Scan for the cell matching the given text and deliver its [x, y] coordinate at center. 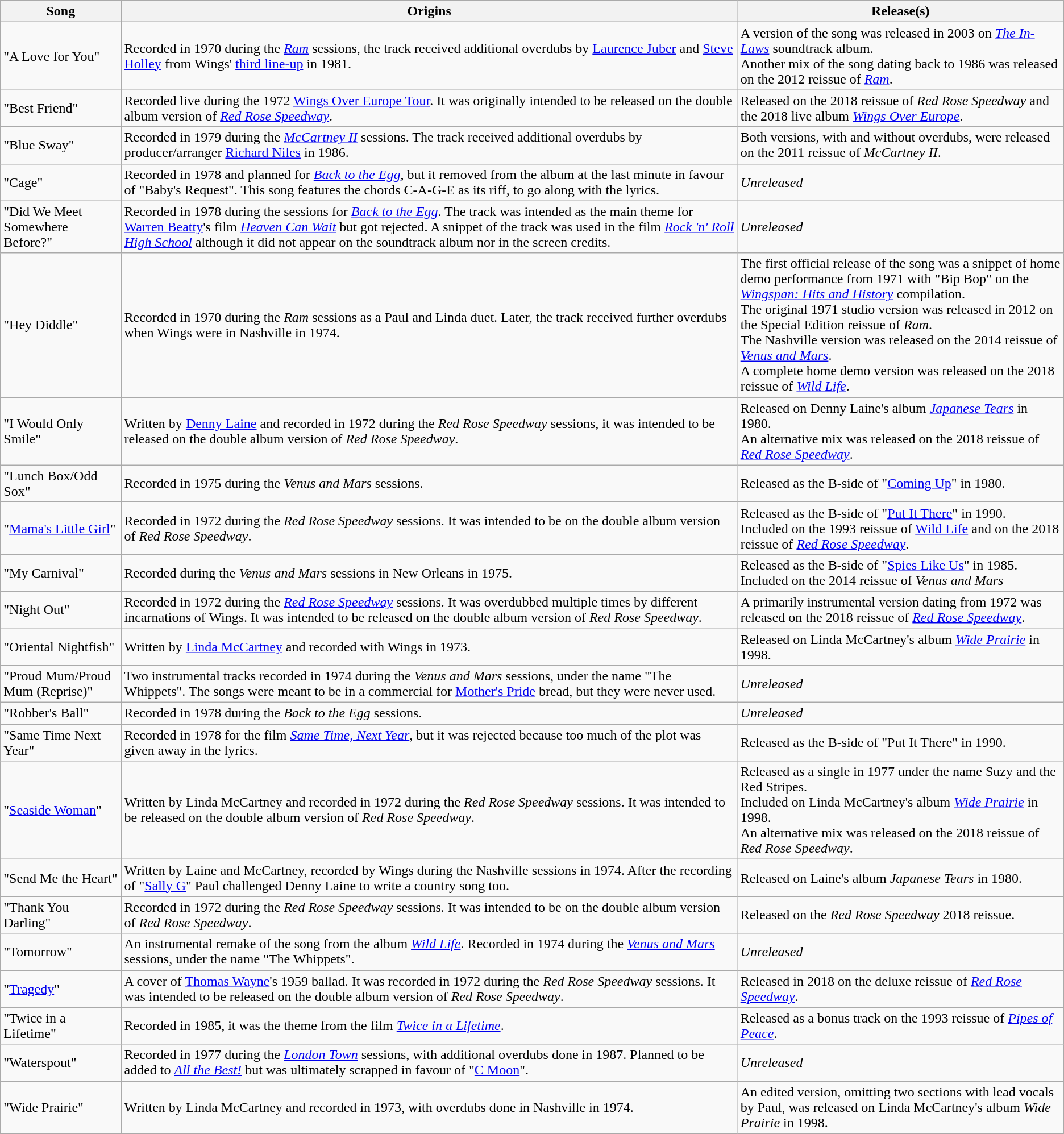
Recorded live during the 1972 Wings Over Europe Tour. It was originally intended to be released on the double album version of Red Rose Speedway. [429, 108]
Recorded during the Venus and Mars sessions in New Orleans in 1975. [429, 573]
"Mama's Little Girl" [61, 528]
"Twice in a Lifetime" [61, 1025]
"Seaside Woman" [61, 811]
Released as the B-side of "Put It There" in 1990.Included on the 1993 reissue of Wild Life and on the 2018 reissue of Red Rose Speedway. [900, 528]
Origins [429, 11]
"Thank You Darling" [61, 915]
Recorded in 1970 during the Ram sessions as a Paul and Linda duet. Later, the track received further overdubs when Wings were in Nashville in 1974. [429, 325]
"My Carnival" [61, 573]
Released on Laine's album Japanese Tears in 1980. [900, 878]
An instrumental remake of the song from the album Wild Life. Recorded in 1974 during the Venus and Mars sessions, under the name "The Whippets". [429, 952]
Song [61, 11]
"Best Friend" [61, 108]
"Night Out" [61, 609]
"A Love for You" [61, 56]
"Hey Diddle" [61, 325]
Released as a bonus track on the 1993 reissue of Pipes of Peace. [900, 1025]
"I Would Only Smile" [61, 431]
"Did We Meet Somewhere Before?" [61, 227]
Recorded in 1985, it was the theme from the film Twice in a Lifetime. [429, 1025]
"Send Me the Heart" [61, 878]
"Same Time Next Year" [61, 742]
Released on Linda McCartney's album Wide Prairie in 1998. [900, 647]
"Cage" [61, 182]
"Lunch Box/Odd Sox" [61, 483]
Written by Linda McCartney and recorded in 1973, with overdubs done in Nashville in 1974. [429, 1107]
Released on the 2018 reissue of Red Rose Speedway and the 2018 live album Wings Over Europe. [900, 108]
Recorded in 1978 during the Back to the Egg sessions. [429, 713]
Written by Linda McCartney and recorded with Wings in 1973. [429, 647]
Released on the Red Rose Speedway 2018 reissue. [900, 915]
A primarily instrumental version dating from 1972 was released on the 2018 reissue of Red Rose Speedway. [900, 609]
"Tragedy" [61, 989]
"Oriental Nightfish" [61, 647]
Both versions, with and without overdubs, were released on the 2011 reissue of McCartney II. [900, 146]
"Blue Sway" [61, 146]
Recorded in 1975 during the Venus and Mars sessions. [429, 483]
"Tomorrow" [61, 952]
Released in 2018 on the deluxe reissue of Red Rose Speedway. [900, 989]
An edited version, omitting two sections with lead vocals by Paul, was released on Linda McCartney's album Wide Prairie in 1998. [900, 1107]
"Robber's Ball" [61, 713]
"Proud Mum/Proud Mum (Reprise)" [61, 684]
"Waterspout" [61, 1063]
Released as the B-side of "Put It There" in 1990. [900, 742]
Recorded in 1979 during the McCartney II sessions. The track received additional overdubs by producer/arranger Richard Niles in 1986. [429, 146]
Release(s) [900, 11]
Released on Denny Laine's album Japanese Tears in 1980.An alternative mix was released on the 2018 reissue of Red Rose Speedway. [900, 431]
Recorded in 1978 for the film Same Time, Next Year, but it was rejected because too much of the plot was given away in the lyrics. [429, 742]
Released as the B-side of "Spies Like Us" in 1985.Included on the 2014 reissue of Venus and Mars [900, 573]
"Wide Prairie" [61, 1107]
Released as the B-side of "Coming Up" in 1980. [900, 483]
